Capture the cell that displays the provided text and extract its [X, Y] central coordinate. 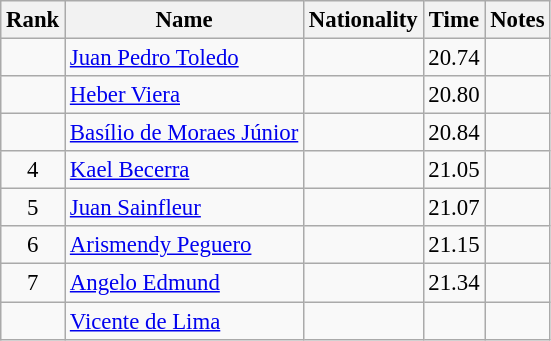
Heber Viera [184, 95]
Kael Becerra [184, 170]
5 [33, 208]
21.05 [454, 170]
Juan Sainfleur [184, 208]
21.15 [454, 245]
Name [184, 20]
7 [33, 283]
Vicente de Lima [184, 321]
6 [33, 245]
Rank [33, 20]
Basílio de Moraes Júnior [184, 133]
Angelo Edmund [184, 283]
20.84 [454, 133]
Time [454, 20]
21.34 [454, 283]
Notes [518, 20]
4 [33, 170]
20.80 [454, 95]
Nationality [364, 20]
20.74 [454, 58]
21.07 [454, 208]
Juan Pedro Toledo [184, 58]
Arismendy Peguero [184, 245]
